Detect which cell encompasses the target text, then output its [X, Y] center coordinate. 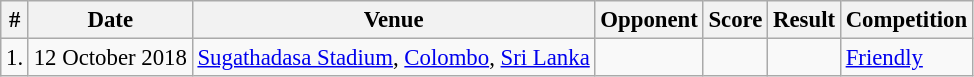
1. [15, 58]
12 October 2018 [110, 58]
Opponent [649, 20]
Competition [906, 20]
Date [110, 20]
Venue [394, 20]
# [15, 20]
Friendly [906, 58]
Score [736, 20]
Result [804, 20]
Sugathadasa Stadium, Colombo, Sri Lanka [394, 58]
